Pinpoint the cell where the given text exists, returning its (x, y) midpoint coordinate. 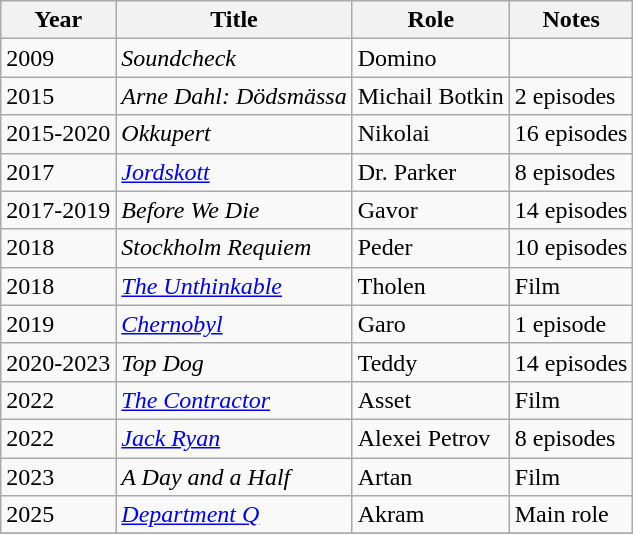
2 episodes (571, 96)
10 episodes (571, 248)
2009 (58, 58)
Garo (430, 324)
2023 (58, 477)
Domino (430, 58)
Asset (430, 400)
Top Dog (234, 362)
Notes (571, 20)
Chernobyl (234, 324)
Artan (430, 477)
Jordskott (234, 172)
Gavor (430, 210)
Title (234, 20)
Teddy (430, 362)
Okkupert (234, 134)
2017-2019 (58, 210)
Peder (430, 248)
2015 (58, 96)
Akram (430, 515)
1 episode (571, 324)
The Contractor (234, 400)
Dr. Parker (430, 172)
Nikolai (430, 134)
The Unthinkable (234, 286)
Soundcheck (234, 58)
2015-2020 (58, 134)
Before We Die (234, 210)
Main role (571, 515)
Role (430, 20)
2025 (58, 515)
Stockholm Requiem (234, 248)
Jack Ryan (234, 438)
16 episodes (571, 134)
2017 (58, 172)
2020-2023 (58, 362)
Michail Botkin (430, 96)
Alexei Petrov (430, 438)
2019 (58, 324)
Tholen (430, 286)
Arne Dahl: Dödsmässa (234, 96)
A Day and a Half (234, 477)
Year (58, 20)
Department Q (234, 515)
